Locate the cell with the specified text and output its (X, Y) center coordinate. 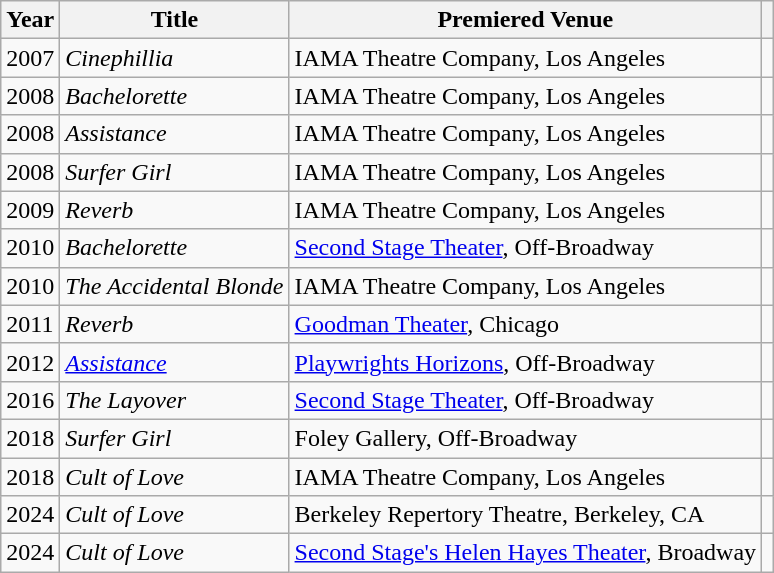
Premiered Venue (526, 20)
2012 (30, 362)
The Accidental Blonde (174, 286)
Year (30, 20)
Title (174, 20)
2011 (30, 324)
Berkeley Repertory Theatre, Berkeley, CA (526, 515)
The Layover (174, 400)
Cinephillia (174, 58)
Foley Gallery, Off-Broadway (526, 438)
Playwrights Horizons, Off-Broadway (526, 362)
2016 (30, 400)
Goodman Theater, Chicago (526, 324)
2007 (30, 58)
Second Stage's Helen Hayes Theater, Broadway (526, 553)
2009 (30, 210)
